From the cell containing the given text, extract its center point as [x, y] coordinate. 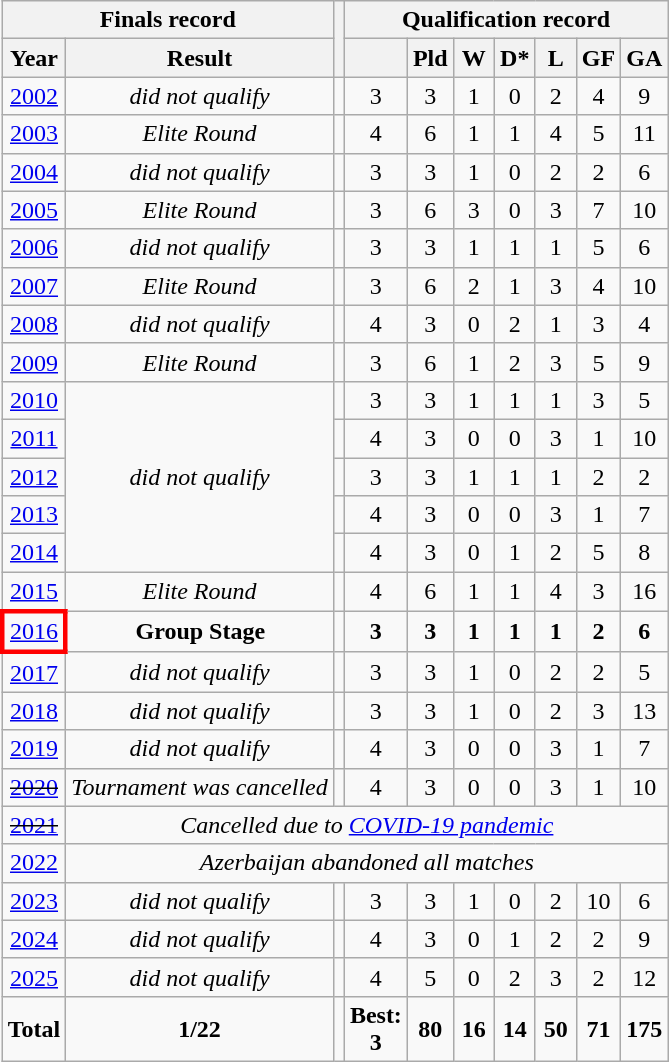
Result [200, 58]
175 [644, 1028]
Year [34, 58]
13 [644, 711]
2019 [34, 749]
2025 [34, 977]
GA [644, 58]
71 [598, 1028]
2011 [34, 438]
Finals record [168, 20]
2014 [34, 553]
1/22 [200, 1028]
2020 [34, 787]
11 [644, 134]
2021 [34, 825]
Azerbaijan abandoned all matches [367, 863]
Group Stage [200, 632]
2016 [34, 632]
2024 [34, 939]
12 [644, 977]
2003 [34, 134]
8 [644, 553]
2022 [34, 863]
2006 [34, 248]
L [556, 58]
Total [34, 1028]
14 [514, 1028]
2007 [34, 286]
2002 [34, 96]
80 [430, 1028]
Best: 3 [376, 1028]
Cancelled due to COVID-19 pandemic [367, 825]
2012 [34, 477]
2010 [34, 400]
2018 [34, 711]
Qualification record [506, 20]
2009 [34, 362]
2023 [34, 901]
2008 [34, 324]
W [474, 58]
Pld [430, 58]
2005 [34, 210]
Tournament was cancelled [200, 787]
D* [514, 58]
2013 [34, 515]
GF [598, 58]
50 [556, 1028]
2015 [34, 592]
2004 [34, 172]
2017 [34, 672]
